Provide the (x, y) coordinate of the cell's center where the given text is located.  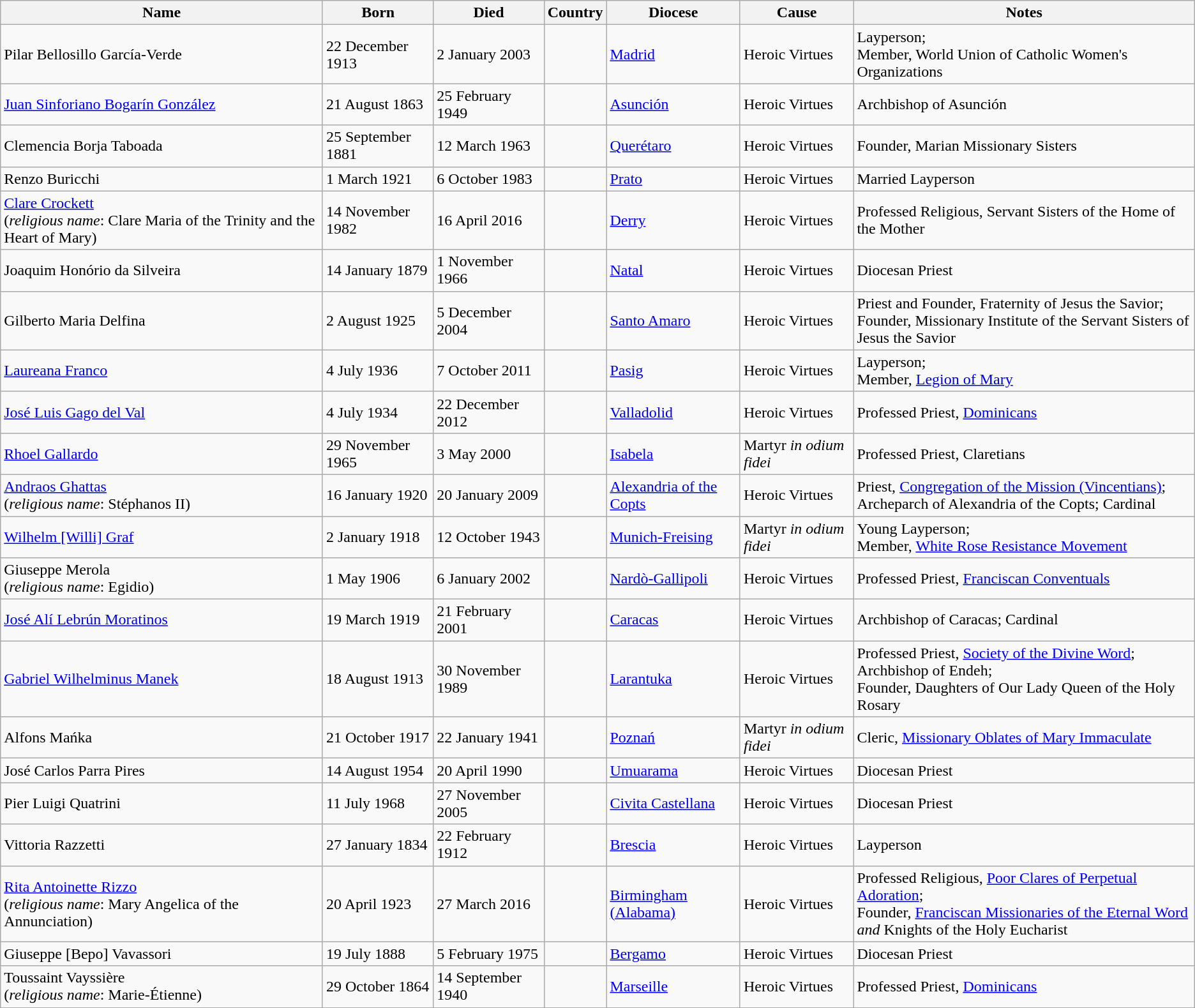
16 January 1920 (378, 495)
Pilar Bellosillo García-Verde (162, 54)
21 February 2001 (489, 621)
Juan Sinforiano Bogarín González (162, 105)
Married Layperson (1024, 179)
12 October 1943 (489, 536)
Layperson; Member, Legion of Mary (1024, 370)
Isabela (673, 453)
Wilhelm [Willi] Graf (162, 536)
Brescia (673, 845)
Diocese (673, 13)
1 November 1966 (489, 271)
Gabriel Wilhelminus Manek (162, 679)
Derry (673, 220)
Priest and Founder, Fraternity of Jesus the Savior; Founder, Missionary Institute of the Servant Sisters of Jesus the Savior (1024, 320)
Civita Castellana (673, 803)
5 December 2004 (489, 320)
Umuarama (673, 771)
18 August 1913 (378, 679)
19 July 1888 (378, 954)
22 January 1941 (489, 738)
Andraos Ghattas (religious name: Stéphanos II) (162, 495)
16 April 2016 (489, 220)
Layperson (1024, 845)
Professed Priest, Society of the Divine Word; Archbishop of Endeh; Founder, Daughters of Our Lady Queen of the Holy Rosary (1024, 679)
Pasig (673, 370)
Larantuka (673, 679)
Young Layperson; Member, White Rose Resistance Movement (1024, 536)
Professed Priest, Claretians (1024, 453)
Giuseppe [Bepo] Vavassori (162, 954)
27 January 1834 (378, 845)
21 August 1863 (378, 105)
27 March 2016 (489, 904)
Priest, Congregation of the Mission (Vincentians); Archeparch of Alexandria of the Copts; Cardinal (1024, 495)
14 January 1879 (378, 271)
Name (162, 13)
Poznań (673, 738)
José Alí Lebrún Moratinos (162, 621)
4 July 1936 (378, 370)
Prato (673, 179)
Notes (1024, 13)
Country (575, 13)
Professed Priest, Franciscan Conventuals (1024, 578)
Rhoel Gallardo (162, 453)
1 March 1921 (378, 179)
6 October 1983 (489, 179)
Pier Luigi Quatrini (162, 803)
14 September 1940 (489, 987)
20 January 2009 (489, 495)
Laureana Franco (162, 370)
21 October 1917 (378, 738)
Rita Antoinette Rizzo (religious name: Mary Angelica of the Annunciation) (162, 904)
14 August 1954 (378, 771)
7 October 2011 (489, 370)
Nardò-Gallipoli (673, 578)
Renzo Buricchi (162, 179)
11 July 1968 (378, 803)
27 November 2005 (489, 803)
1 May 1906 (378, 578)
Querétaro (673, 146)
Munich-Freising (673, 536)
2 January 2003 (489, 54)
Giuseppe Merola (religious name: Egidio) (162, 578)
Born (378, 13)
Valladolid (673, 412)
Professed Religious, Servant Sisters of the Home of the Mother (1024, 220)
Caracas (673, 621)
Alexandria of the Copts (673, 495)
5 February 1975 (489, 954)
22 December 1913 (378, 54)
José Carlos Parra Pires (162, 771)
Archbishop of Caracas; Cardinal (1024, 621)
29 November 1965 (378, 453)
25 February 1949 (489, 105)
30 November 1989 (489, 679)
6 January 2002 (489, 578)
20 April 1990 (489, 771)
Vittoria Razzetti (162, 845)
14 November 1982 (378, 220)
25 September 1881 (378, 146)
2 August 1925 (378, 320)
Cause (797, 13)
4 July 1934 (378, 412)
Clemencia Borja Taboada (162, 146)
Died (489, 13)
2 January 1918 (378, 536)
Natal (673, 271)
Madrid (673, 54)
Archbishop of Asunción (1024, 105)
22 February 1912 (489, 845)
Clare Crockett (religious name: Clare Maria of the Trinity and the Heart of Mary) (162, 220)
Layperson; Member, World Union of Catholic Women's Organizations (1024, 54)
Bergamo (673, 954)
Cleric, Missionary Oblates of Mary Immaculate (1024, 738)
20 April 1923 (378, 904)
Toussaint Vayssière (religious name: Marie-Étienne) (162, 987)
José Luis Gago del Val (162, 412)
Joaquim Honório da Silveira (162, 271)
22 December 2012 (489, 412)
Santo Amaro (673, 320)
Birmingham (Alabama) (673, 904)
12 March 1963 (489, 146)
Asunción (673, 105)
3 May 2000 (489, 453)
Alfons Mańka (162, 738)
19 March 1919 (378, 621)
Professed Religious, Poor Clares of Perpetual Adoration; Founder, Franciscan Missionaries of the Eternal Word and Knights of the Holy Eucharist (1024, 904)
Gilberto Maria Delfina (162, 320)
29 October 1864 (378, 987)
Founder, Marian Missionary Sisters (1024, 146)
Marseille (673, 987)
